For the text-containing cell, return its midpoint in [X, Y] coordinate format. 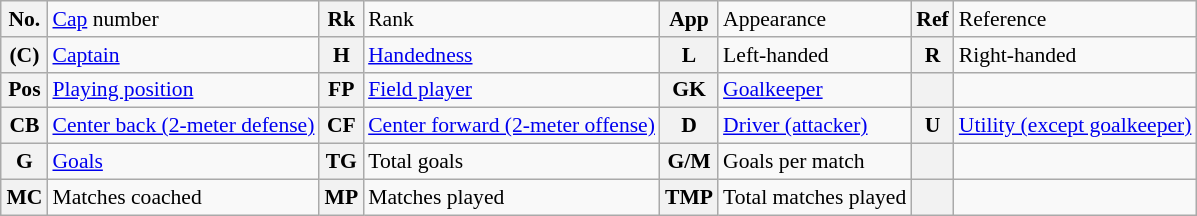
L [689, 55]
Driver (attacker) [814, 126]
Rk [341, 19]
Goalkeeper [814, 90]
G [24, 162]
Handedness [512, 55]
CB [24, 126]
Pos [24, 90]
Appearance [814, 19]
Playing position [183, 90]
Center back (2-meter defense) [183, 126]
(C) [24, 55]
Center forward (2-meter offense) [512, 126]
No. [24, 19]
TG [341, 162]
Matches coached [183, 197]
Goals per match [814, 162]
CF [341, 126]
TMP [689, 197]
Total goals [512, 162]
U [932, 126]
Captain [183, 55]
Left-handed [814, 55]
App [689, 19]
Matches played [512, 197]
GK [689, 90]
Right-handed [1076, 55]
G/M [689, 162]
Rank [512, 19]
D [689, 126]
Ref [932, 19]
R [932, 55]
Field player [512, 90]
Utility (except goalkeeper) [1076, 126]
MC [24, 197]
H [341, 55]
Total matches played [814, 197]
Reference [1076, 19]
FP [341, 90]
Goals [183, 162]
MP [341, 197]
Cap number [183, 19]
